Return (x, y) of the center of cell containing provided text 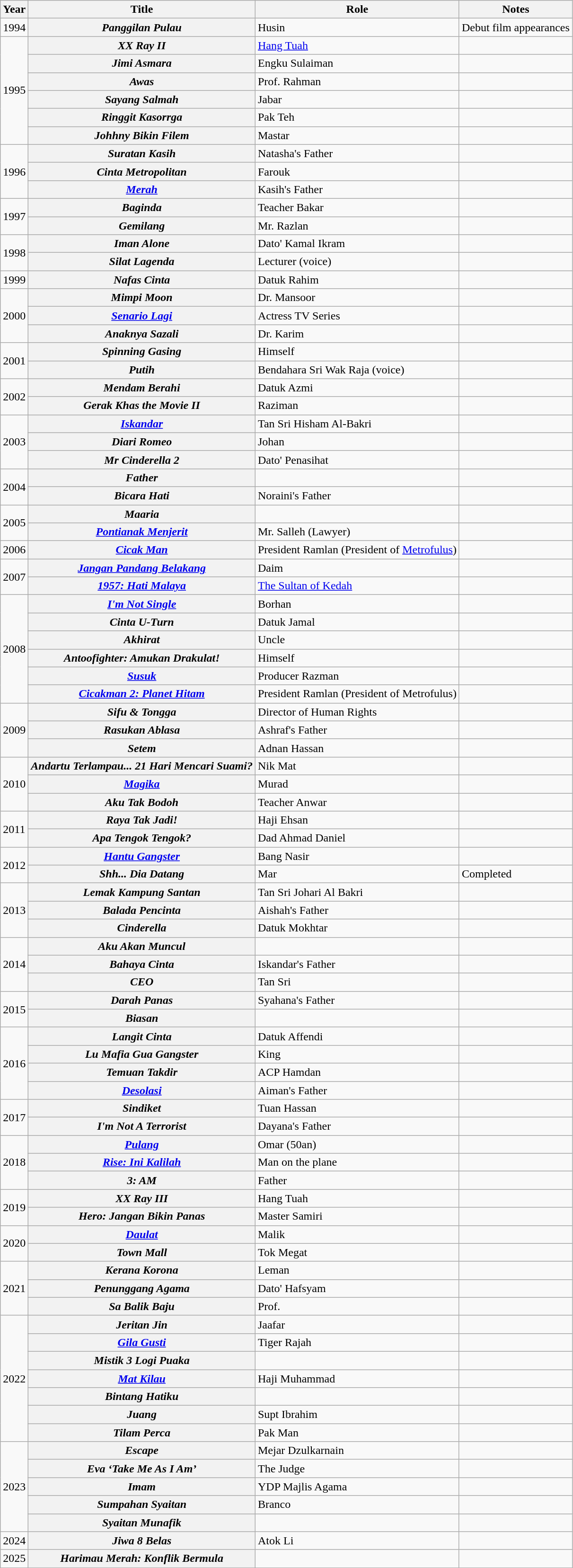
Darah Panas (142, 1000)
Merah (142, 189)
King (357, 1054)
Baginda (142, 207)
Mendam Berahi (142, 388)
ACP Hamdan (357, 1072)
2015 (14, 1009)
Prof. (357, 1306)
Dayana's Father (357, 1126)
Apa Tengok Tengok? (142, 838)
1999 (14, 280)
Raziman (357, 406)
YDP Majlis Agama (357, 1487)
Dr. Karim (357, 334)
Mistik 3 Logi Puaka (142, 1360)
2018 (14, 1162)
XX Ray II (142, 45)
2000 (14, 316)
Completed (516, 874)
Maaria (142, 514)
XX Ray III (142, 1198)
Pontianak Menjerit (142, 532)
Panggilan Pulau (142, 27)
Tan Sri Johari Al Bakri (357, 892)
Town Mall (142, 1252)
Desolasi (142, 1090)
2019 (14, 1207)
Jimi Asmara (142, 63)
Daulat (142, 1234)
Kasih's Father (357, 189)
Lu Mafia Gua Gangster (142, 1054)
Engku Sulaiman (357, 63)
Omar (50an) (357, 1144)
Master Samiri (357, 1216)
Datuk Mokhtar (357, 928)
Hantu Gangster (142, 856)
2024 (14, 1541)
The Judge (357, 1469)
Nik Mat (357, 766)
Actress TV Series (357, 316)
Johan (357, 442)
Imam (142, 1487)
Susuk (142, 676)
Bang Nasir (357, 856)
Mr. Salleh (Lawyer) (357, 532)
Tan Sri Hisham Al-Bakri (357, 424)
Harimau Merah: Konflik Bermula (142, 1559)
Balada Pencinta (142, 910)
2016 (14, 1063)
2021 (14, 1288)
2020 (14, 1243)
Tiger Rajah (357, 1342)
Biasan (142, 1018)
CEO (142, 982)
2005 (14, 523)
Kerana Korona (142, 1270)
Farouk (357, 171)
Ringgit Kasorrga (142, 117)
Mr. Razlan (357, 226)
Pulang (142, 1144)
Haji Ehsan (357, 820)
Uncle (357, 640)
Aku Tak Bodoh (142, 802)
Year (14, 9)
Rasukan Ablasa (142, 730)
2004 (14, 487)
Supt Ibrahim (357, 1415)
Mar (357, 874)
Dato' Hafsyam (357, 1288)
Producer Razman (357, 676)
Antoofighter: Amukan Drakulat! (142, 658)
Debut film appearances (516, 27)
Eva ‘Take Me As I Am’ (142, 1469)
Murad (357, 784)
Awas (142, 81)
Cinta Metropolitan (142, 171)
Shh... Dia Datang (142, 874)
Sayang Salmah (142, 99)
Natasha's Father (357, 153)
2006 (14, 550)
Aishah's Father (357, 910)
Syahana's Father (357, 1000)
Dad Ahmad Daniel (357, 838)
Leman (357, 1270)
Dato' Kamal Ikram (357, 244)
Johhny Bikin Filem (142, 135)
Bicara Hati (142, 496)
1997 (14, 216)
Dr. Mansoor (357, 298)
Syaitan Munafik (142, 1523)
Cinderella (142, 928)
Penunggang Agama (142, 1288)
Cinta U-Turn (142, 622)
Hero: Jangan Bikin Panas (142, 1216)
Teacher Bakar (357, 207)
3: AM (142, 1180)
Director of Human Rights (357, 712)
2022 (14, 1378)
Silat Lagenda (142, 262)
Jaafar (357, 1324)
Tan Sri (357, 982)
Jeritan Jin (142, 1324)
Borhan (357, 604)
Gila Gusti (142, 1342)
1957: Hati Malaya (142, 586)
Branco (357, 1505)
Husin (357, 27)
Spinning Gasing (142, 352)
Jabar (357, 99)
Dato' Penasihat (357, 460)
Title (142, 9)
Tok Megat (357, 1252)
Mastar (357, 135)
Datuk Jamal (357, 622)
Jangan Pandang Belakang (142, 568)
Iskandar (142, 424)
Aku Akan Muncul (142, 946)
Tuan Hassan (357, 1108)
Sindiket (142, 1108)
Daim (357, 568)
2017 (14, 1117)
Iskandar's Father (357, 964)
Magika (142, 784)
Iman Alone (142, 244)
Mr Cinderella 2 (142, 460)
2001 (14, 361)
Cicakman 2: Planet Hitam (142, 694)
2025 (14, 1559)
Diari Romeo (142, 442)
Setem (142, 748)
2012 (14, 865)
Suratan Kasih (142, 153)
Ashraf's Father (357, 730)
Datuk Affendi (357, 1036)
Tilam Perca (142, 1433)
Pak Man (357, 1433)
2023 (14, 1487)
2014 (14, 964)
Raya Tak Jadi! (142, 820)
Andartu Terlampau... 21 Hari Mencari Suami? (142, 766)
Lecturer (voice) (357, 262)
Juang (142, 1415)
1995 (14, 90)
Gemilang (142, 226)
Atok Li (357, 1541)
2011 (14, 829)
Akhirat (142, 640)
Aiman's Father (357, 1090)
I'm Not Single (142, 604)
1998 (14, 253)
Mat Kilau (142, 1379)
Man on the plane (357, 1162)
I'm Not A Terrorist (142, 1126)
Role (357, 9)
Adnan Hassan (357, 748)
Lemak Kampung Santan (142, 892)
1996 (14, 171)
Senario Lagi (142, 316)
2008 (14, 649)
Bintang Hatiku (142, 1397)
Sumpahan Syaitan (142, 1505)
Datuk Azmi (357, 388)
Mejar Dzulkarnain (357, 1451)
Noraini's Father (357, 496)
Langit Cinta (142, 1036)
Putih (142, 370)
Pak Teh (357, 117)
2007 (14, 577)
Notes (516, 9)
2003 (14, 442)
Gerak Khas the Movie II (142, 406)
Nafas Cinta (142, 280)
2009 (14, 730)
2002 (14, 397)
The Sultan of Kedah (357, 586)
Jiwa 8 Belas (142, 1541)
Bahaya Cinta (142, 964)
Sa Balik Baju (142, 1306)
2010 (14, 784)
Rise: Ini Kalilah (142, 1162)
Teacher Anwar (357, 802)
Anaknya Sazali (142, 334)
Escape (142, 1451)
Haji Muhammad (357, 1379)
Bendahara Sri Wak Raja (voice) (357, 370)
Prof. Rahman (357, 81)
Temuan Takdir (142, 1072)
Malik (357, 1234)
Datuk Rahim (357, 280)
1994 (14, 27)
Mimpi Moon (142, 298)
Sifu & Tongga (142, 712)
2013 (14, 910)
Cicak Man (142, 550)
